Capture the cell that displays the provided text and extract its (X, Y) central coordinate. 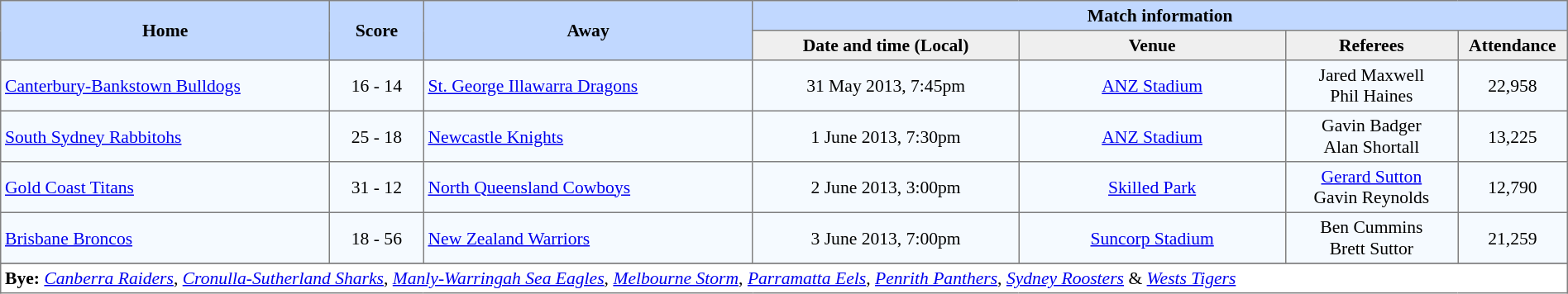
Gerard SuttonGavin Reynolds (1371, 187)
18 - 56 (377, 238)
22,958 (1513, 86)
Newcastle Knights (588, 136)
21,259 (1513, 238)
Match information (1159, 16)
Jared MaxwellPhil Haines (1371, 86)
New Zealand Warriors (588, 238)
Canterbury-Bankstown Bulldogs (165, 86)
Ben CumminsBrett Suttor (1371, 238)
31 - 12 (377, 187)
North Queensland Cowboys (588, 187)
Home (165, 31)
16 - 14 (377, 86)
Gavin BadgerAlan Shortall (1371, 136)
1 June 2013, 7:30pm (886, 136)
31 May 2013, 7:45pm (886, 86)
13,225 (1513, 136)
South Sydney Rabbitohs (165, 136)
Away (588, 31)
25 - 18 (377, 136)
Attendance (1513, 45)
Referees (1371, 45)
St. George Illawarra Dragons (588, 86)
3 June 2013, 7:00pm (886, 238)
Gold Coast Titans (165, 187)
2 June 2013, 3:00pm (886, 187)
Venue (1152, 45)
Skilled Park (1152, 187)
Brisbane Broncos (165, 238)
12,790 (1513, 187)
Score (377, 31)
Date and time (Local) (886, 45)
Suncorp Stadium (1152, 238)
